Identify which cell holds the provided text, then report its [x, y] central coordinate. 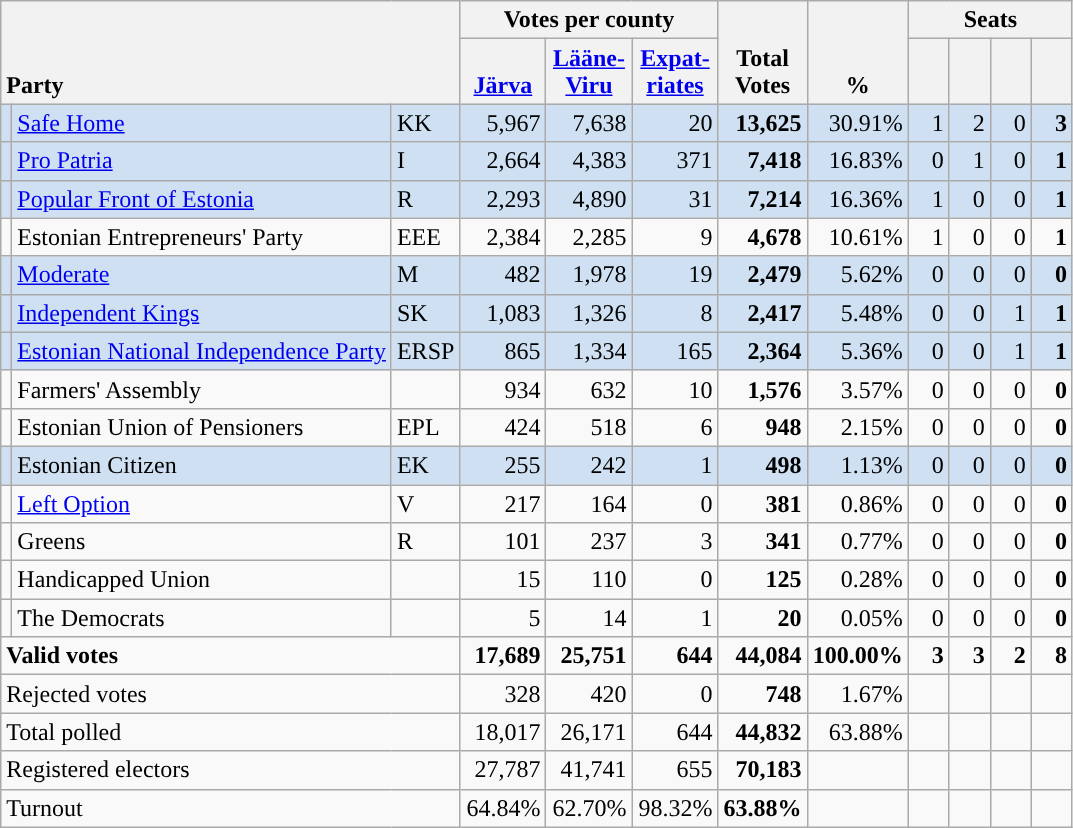
26,171 [589, 732]
70,183 [762, 770]
Expat- riates [675, 72]
4,890 [589, 199]
Popular Front of Estonia [202, 199]
15 [503, 580]
4,383 [589, 161]
10.61% [858, 237]
371 [675, 161]
217 [503, 503]
16.36% [858, 199]
M [425, 275]
14 [589, 618]
2.15% [858, 427]
3.57% [858, 389]
9 [675, 237]
27,787 [503, 770]
125 [762, 580]
64.84% [503, 808]
KK [425, 123]
Greens [202, 542]
1,576 [762, 389]
2,293 [503, 199]
% [858, 52]
5.48% [858, 313]
17,689 [503, 656]
100.00% [858, 656]
19 [675, 275]
1.67% [858, 694]
Total Votes [762, 52]
ERSP [425, 351]
341 [762, 542]
Valid votes [230, 656]
EK [425, 465]
Independent Kings [202, 313]
0.28% [858, 580]
655 [675, 770]
44,084 [762, 656]
EPL [425, 427]
5.36% [858, 351]
EEE [425, 237]
4,678 [762, 237]
5 [503, 618]
748 [762, 694]
2,364 [762, 351]
62.70% [589, 808]
934 [503, 389]
Rejected votes [230, 694]
41,741 [589, 770]
632 [589, 389]
Järva [503, 72]
865 [503, 351]
Estonian National Independence Party [202, 351]
381 [762, 503]
110 [589, 580]
13,625 [762, 123]
237 [589, 542]
98.32% [675, 808]
Total polled [230, 732]
18,017 [503, 732]
255 [503, 465]
Turnout [230, 808]
Seats [990, 20]
Estonian Citizen [202, 465]
30.91% [858, 123]
Estonian Union of Pensioners [202, 427]
1,083 [503, 313]
7,418 [762, 161]
498 [762, 465]
328 [503, 694]
31 [675, 199]
1,326 [589, 313]
44,832 [762, 732]
5.62% [858, 275]
101 [503, 542]
0.77% [858, 542]
16.83% [858, 161]
164 [589, 503]
6 [675, 427]
0.86% [858, 503]
Handicapped Union [202, 580]
Safe Home [202, 123]
2,285 [589, 237]
2,384 [503, 237]
7,638 [589, 123]
7,214 [762, 199]
242 [589, 465]
V [425, 503]
420 [589, 694]
Votes per county [589, 20]
10 [675, 389]
1,334 [589, 351]
Farmers' Assembly [202, 389]
Estonian Entrepreneurs' Party [202, 237]
424 [503, 427]
Lääne- Viru [589, 72]
SK [425, 313]
2,664 [503, 161]
518 [589, 427]
0.05% [858, 618]
Party [230, 52]
948 [762, 427]
165 [675, 351]
Pro Patria [202, 161]
2,479 [762, 275]
Moderate [202, 275]
Registered electors [230, 770]
482 [503, 275]
The Democrats [202, 618]
25,751 [589, 656]
1.13% [858, 465]
5,967 [503, 123]
Left Option [202, 503]
1,978 [589, 275]
I [425, 161]
2,417 [762, 313]
